Locate the cell with the specified text and output its (X, Y) center coordinate. 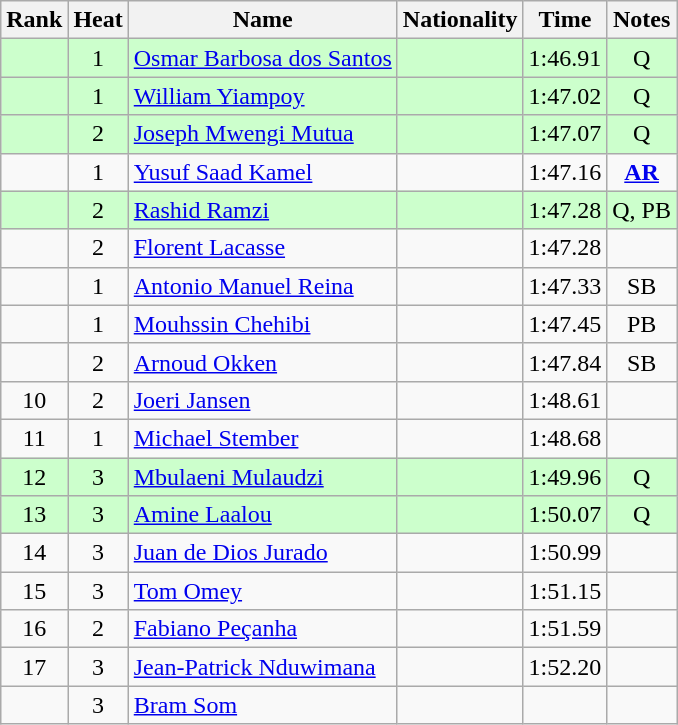
11 (34, 438)
Joseph Mwengi Mutua (262, 134)
1:50.99 (565, 553)
AR (642, 172)
1:48.61 (565, 400)
14 (34, 553)
16 (34, 629)
Nationality (460, 20)
Time (565, 20)
Heat (98, 20)
1:51.59 (565, 629)
13 (34, 515)
1:47.33 (565, 286)
10 (34, 400)
Mbulaeni Mulaudzi (262, 477)
Bram Som (262, 705)
Name (262, 20)
PB (642, 324)
1:52.20 (565, 667)
12 (34, 477)
1:47.02 (565, 96)
Antonio Manuel Reina (262, 286)
Rank (34, 20)
Florent Lacasse (262, 248)
William Yiampoy (262, 96)
15 (34, 591)
Osmar Barbosa dos Santos (262, 58)
1:47.84 (565, 362)
1:50.07 (565, 515)
1:49.96 (565, 477)
Rashid Ramzi (262, 210)
Amine Laalou (262, 515)
Michael Stember (262, 438)
1:47.45 (565, 324)
1:51.15 (565, 591)
1:48.68 (565, 438)
Joeri Jansen (262, 400)
1:47.07 (565, 134)
17 (34, 667)
Arnoud Okken (262, 362)
Yusuf Saad Kamel (262, 172)
Mouhssin Chehibi (262, 324)
Fabiano Peçanha (262, 629)
Q, PB (642, 210)
Juan de Dios Jurado (262, 553)
Tom Omey (262, 591)
Jean-Patrick Nduwimana (262, 667)
1:46.91 (565, 58)
1:47.16 (565, 172)
Notes (642, 20)
